For the text-containing cell, return its midpoint in (x, y) coordinate format. 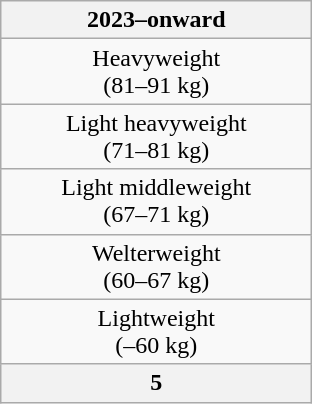
5 (156, 383)
Heavyweight(81–91 kg) (156, 72)
Light heavyweight(71–81 kg) (156, 136)
2023–onward (156, 20)
Welterweight(60–67 kg) (156, 266)
Light middleweight(67–71 kg) (156, 202)
Lightweight(–60 kg) (156, 332)
